Locate the cell with the specified text and output its [x, y] center coordinate. 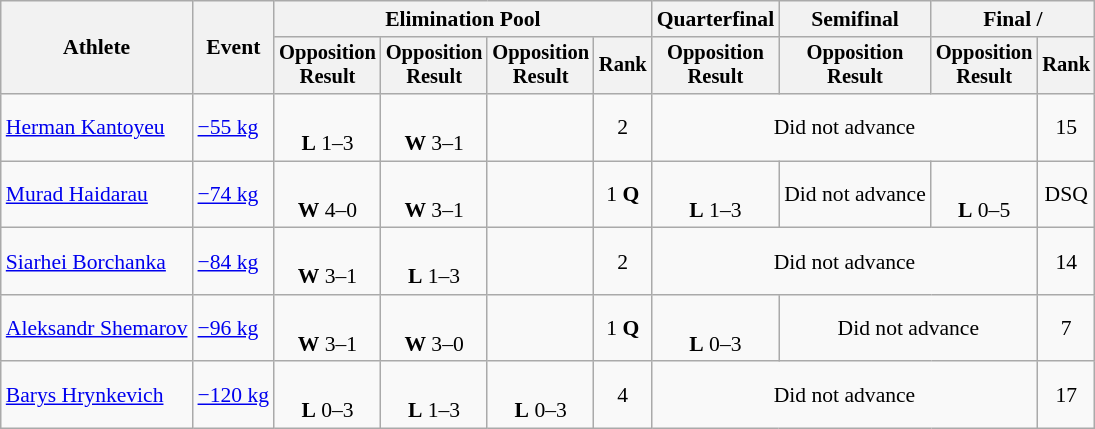
−84 kg [234, 262]
−74 kg [234, 194]
−120 kg [234, 396]
Herman Kantoyeu [97, 128]
Elimination Pool [462, 19]
W 4–0 [328, 194]
14 [1066, 262]
15 [1066, 128]
Murad Haidarau [97, 194]
DSQ [1066, 194]
Barys Hrynkevich [97, 396]
−96 kg [234, 328]
Aleksandr Shemarov [97, 328]
W 3–0 [434, 328]
Final / [1013, 19]
Quarterfinal [716, 19]
Semifinal [855, 19]
4 [623, 396]
L 0–5 [984, 194]
−55 kg [234, 128]
Event [234, 48]
17 [1066, 396]
Siarhei Borchanka [97, 262]
7 [1066, 328]
Athlete [97, 48]
